Scan for the cell matching the given text and deliver its [X, Y] coordinate at center. 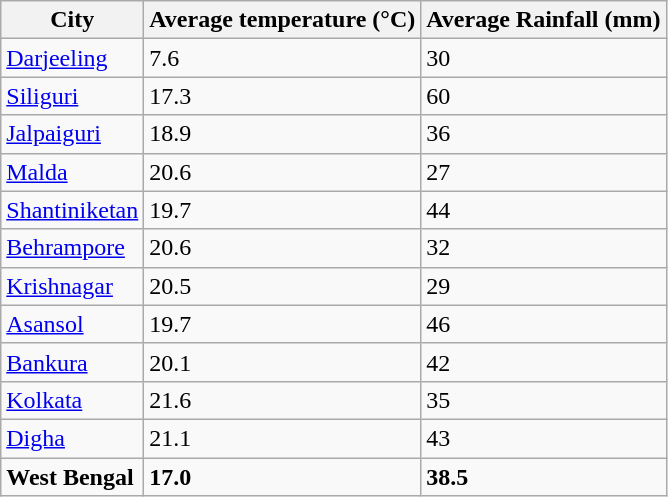
7.6 [282, 58]
Asansol [72, 324]
City [72, 20]
32 [544, 248]
Digha [72, 438]
Malda [72, 172]
Average temperature (°C) [282, 20]
Jalpaiguri [72, 134]
21.1 [282, 438]
21.6 [282, 400]
18.9 [282, 134]
Kolkata [72, 400]
Siliguri [72, 96]
30 [544, 58]
West Bengal [72, 477]
60 [544, 96]
46 [544, 324]
Bankura [72, 362]
29 [544, 286]
Darjeeling [72, 58]
20.1 [282, 362]
35 [544, 400]
Krishnagar [72, 286]
44 [544, 210]
20.5 [282, 286]
36 [544, 134]
Average Rainfall (mm) [544, 20]
17.0 [282, 477]
Behrampore [72, 248]
38.5 [544, 477]
Shantiniketan [72, 210]
42 [544, 362]
17.3 [282, 96]
43 [544, 438]
27 [544, 172]
